Scan for the cell matching the given text and deliver its (X, Y) coordinate at center. 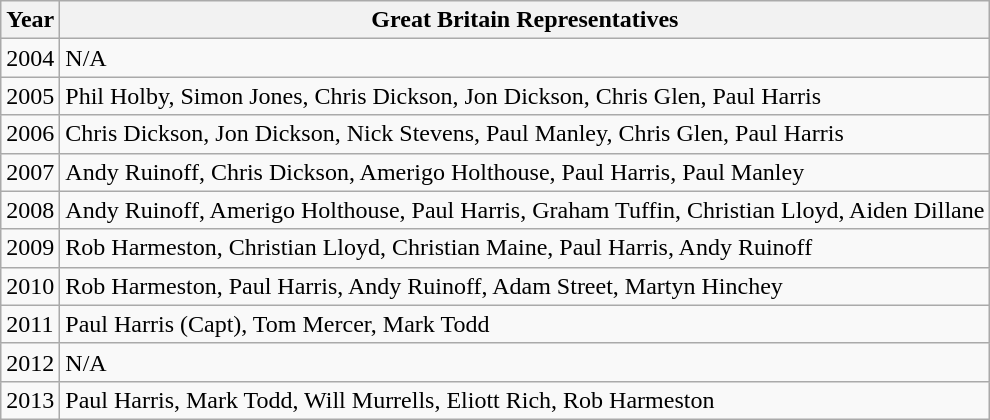
Rob Harmeston, Christian Lloyd, Christian Maine, Paul Harris, Andy Ruinoff (525, 248)
Year (30, 20)
2011 (30, 324)
Phil Holby, Simon Jones, Chris Dickson, Jon Dickson, Chris Glen, Paul Harris (525, 96)
2008 (30, 210)
Paul Harris, Mark Todd, Will Murrells, Eliott Rich, Rob Harmeston (525, 400)
2009 (30, 248)
Great Britain Representatives (525, 20)
2007 (30, 172)
Rob Harmeston, Paul Harris, Andy Ruinoff, Adam Street, Martyn Hinchey (525, 286)
2010 (30, 286)
Chris Dickson, Jon Dickson, Nick Stevens, Paul Manley, Chris Glen, Paul Harris (525, 134)
2013 (30, 400)
2006 (30, 134)
Andy Ruinoff, Chris Dickson, Amerigo Holthouse, Paul Harris, Paul Manley (525, 172)
Paul Harris (Capt), Tom Mercer, Mark Todd (525, 324)
2005 (30, 96)
Andy Ruinoff, Amerigo Holthouse, Paul Harris, Graham Tuffin, Christian Lloyd, Aiden Dillane (525, 210)
2004 (30, 58)
2012 (30, 362)
